Return the (X, Y) coordinate for the center point of the cell that contains the specified text.  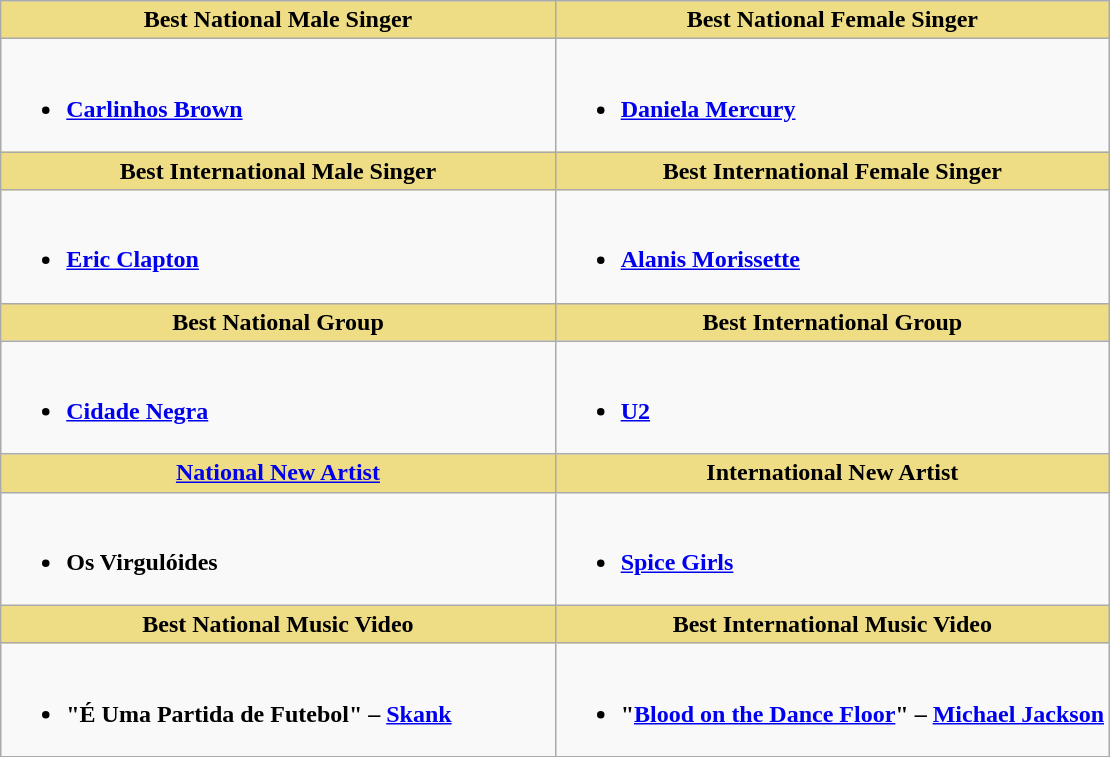
Best National Group (278, 322)
Carlinhos Brown (278, 96)
International New Artist (832, 473)
Best International Music Video (832, 624)
"É Uma Partida de Futebol" – Skank (278, 700)
Spice Girls (832, 548)
Alanis Morissette (832, 246)
Best National Male Singer (278, 20)
Eric Clapton (278, 246)
Best National Female Singer (832, 20)
"Blood on the Dance Floor" – Michael Jackson (832, 700)
Best International Group (832, 322)
U2 (832, 398)
Os Virgulóides (278, 548)
Best International Male Singer (278, 171)
Best National Music Video (278, 624)
Cidade Negra (278, 398)
National New Artist (278, 473)
Daniela Mercury (832, 96)
Best International Female Singer (832, 171)
